Identify which cell holds the provided text, then report its (x, y) central coordinate. 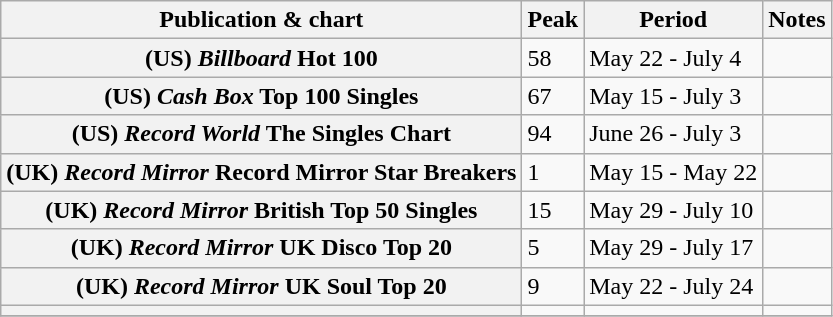
58 (553, 58)
May 29 - July 10 (674, 210)
(UK) Record Mirror UK Disco Top 20 (262, 248)
(US) Record World The Singles Chart (262, 134)
(UK) Record Mirror UK Soul Top 20 (262, 286)
9 (553, 286)
94 (553, 134)
May 22 - July 4 (674, 58)
1 (553, 172)
15 (553, 210)
May 15 - May 22 (674, 172)
(US) Billboard Hot 100 (262, 58)
5 (553, 248)
May 22 - July 24 (674, 286)
May 15 - July 3 (674, 96)
June 26 - July 3 (674, 134)
Peak (553, 20)
Publication & chart (262, 20)
May 29 - July 17 (674, 248)
(UK) Record Mirror British Top 50 Singles (262, 210)
(US) Cash Box Top 100 Singles (262, 96)
Notes (797, 20)
67 (553, 96)
Period (674, 20)
(UK) Record Mirror Record Mirror Star Breakers (262, 172)
